From the cell containing the given text, extract its center point as [x, y] coordinate. 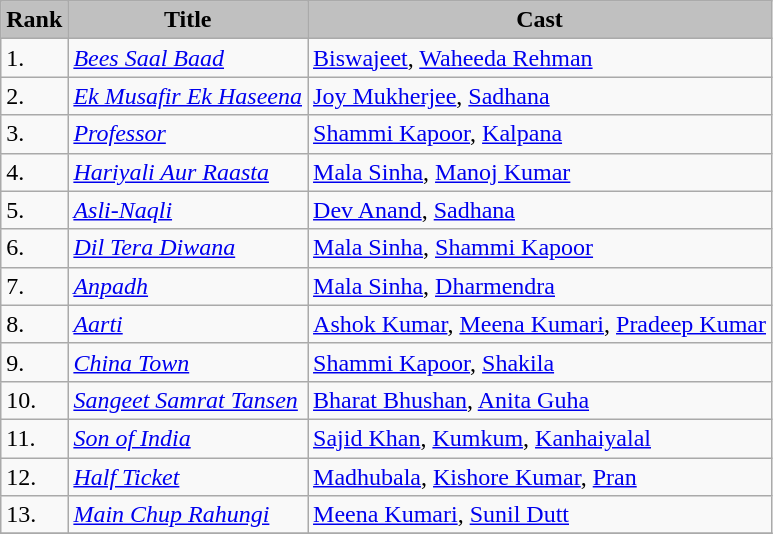
Main Chup Rahungi [188, 515]
Rank [34, 20]
Dil Tera Diwana [188, 248]
10. [34, 400]
Sajid Khan, Kumkum, Kanhaiyalal [540, 438]
Anpadh [188, 286]
12. [34, 477]
Hariyali Aur Raasta [188, 172]
13. [34, 515]
Shammi Kapoor, Kalpana [540, 134]
Asli-Naqli [188, 210]
7. [34, 286]
Mala Sinha, Manoj Kumar [540, 172]
9. [34, 362]
6. [34, 248]
5. [34, 210]
Professor [188, 134]
Aarti [188, 324]
11. [34, 438]
Joy Mukherjee, Sadhana [540, 96]
Cast [540, 20]
Bharat Bhushan, Anita Guha [540, 400]
8. [34, 324]
1. [34, 58]
Shammi Kapoor, Shakila [540, 362]
Mala Sinha, Dharmendra [540, 286]
Ashok Kumar, Meena Kumari, Pradeep Kumar [540, 324]
Madhubala, Kishore Kumar, Pran [540, 477]
4. [34, 172]
Dev Anand, Sadhana [540, 210]
Half Ticket [188, 477]
Meena Kumari, Sunil Dutt [540, 515]
Mala Sinha, Shammi Kapoor [540, 248]
Son of India [188, 438]
Ek Musafir Ek Haseena [188, 96]
3. [34, 134]
China Town [188, 362]
Title [188, 20]
2. [34, 96]
Bees Saal Baad [188, 58]
Biswajeet, Waheeda Rehman [540, 58]
Sangeet Samrat Tansen [188, 400]
